Extract the (x, y) coordinate from the center of the cell holding the provided text.  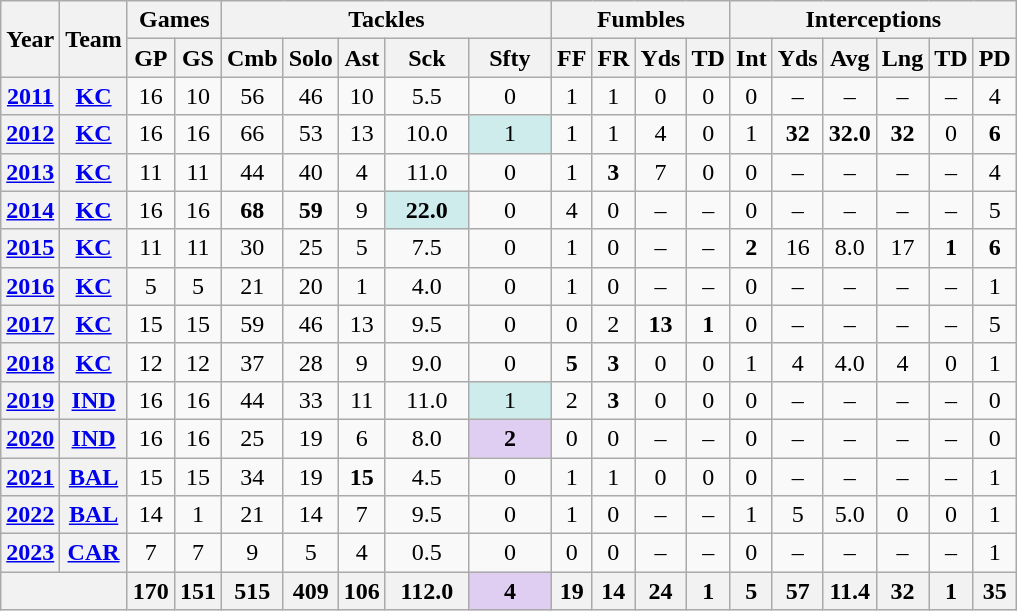
Cmb (252, 58)
24 (660, 591)
2021 (30, 477)
2014 (30, 210)
7.5 (426, 248)
GP (150, 58)
112.0 (426, 591)
34 (252, 477)
515 (252, 591)
CAR (94, 553)
170 (150, 591)
2016 (30, 286)
Lng (902, 58)
17 (902, 248)
Team (94, 39)
2017 (30, 324)
2018 (30, 362)
2022 (30, 515)
2013 (30, 172)
106 (362, 591)
28 (310, 362)
2020 (30, 438)
151 (198, 591)
2023 (30, 553)
37 (252, 362)
40 (310, 172)
53 (310, 134)
2012 (30, 134)
2015 (30, 248)
PD (994, 58)
56 (252, 96)
66 (252, 134)
Avg (850, 58)
20 (310, 286)
10.0 (426, 134)
Int (751, 58)
35 (994, 591)
4.5 (426, 477)
57 (798, 591)
Interceptions (873, 20)
Games (174, 20)
FR (614, 58)
Ast (362, 58)
22.0 (426, 210)
Tackles (386, 20)
Solo (310, 58)
9.0 (426, 362)
FF (571, 58)
2019 (30, 400)
Sck (426, 58)
5.5 (426, 96)
GS (198, 58)
32.0 (850, 134)
Sfty (510, 58)
30 (252, 248)
33 (310, 400)
Year (30, 39)
5.0 (850, 515)
68 (252, 210)
11.4 (850, 591)
Fumbles (640, 20)
409 (310, 591)
2011 (30, 96)
0.5 (426, 553)
